Detect which cell encompasses the target text, then output its [x, y] center coordinate. 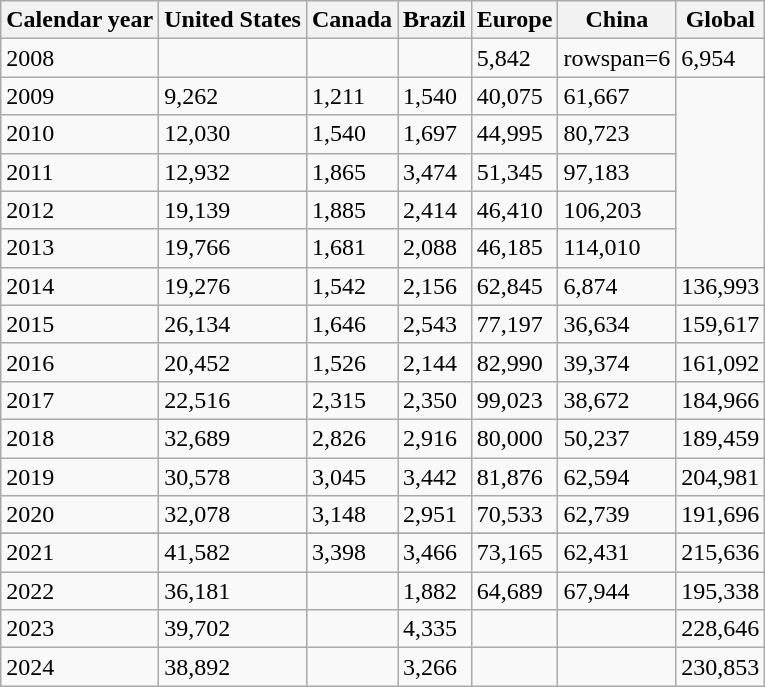
36,634 [617, 324]
4,335 [435, 629]
70,533 [514, 515]
2,414 [435, 210]
2,088 [435, 248]
2,951 [435, 515]
51,345 [514, 172]
99,023 [514, 400]
195,338 [720, 591]
97,183 [617, 172]
80,000 [514, 438]
82,990 [514, 362]
2015 [80, 324]
36,181 [233, 591]
61,667 [617, 96]
2,315 [352, 400]
62,431 [617, 553]
2,916 [435, 438]
1,646 [352, 324]
50,237 [617, 438]
2,350 [435, 400]
China [617, 20]
40,075 [514, 96]
12,030 [233, 134]
Europe [514, 20]
228,646 [720, 629]
19,766 [233, 248]
26,134 [233, 324]
32,689 [233, 438]
2023 [80, 629]
2012 [80, 210]
1,681 [352, 248]
Canada [352, 20]
1,865 [352, 172]
38,672 [617, 400]
3,266 [435, 667]
3,442 [435, 477]
3,045 [352, 477]
159,617 [720, 324]
2017 [80, 400]
2011 [80, 172]
12,932 [233, 172]
2021 [80, 553]
161,092 [720, 362]
184,966 [720, 400]
6,874 [617, 286]
2024 [80, 667]
5,842 [514, 58]
2018 [80, 438]
Brazil [435, 20]
62,739 [617, 515]
6,954 [720, 58]
191,696 [720, 515]
Calendar year [80, 20]
19,276 [233, 286]
2010 [80, 134]
215,636 [720, 553]
22,516 [233, 400]
2013 [80, 248]
United States [233, 20]
38,892 [233, 667]
2008 [80, 58]
3,466 [435, 553]
44,995 [514, 134]
81,876 [514, 477]
67,944 [617, 591]
1,526 [352, 362]
136,993 [720, 286]
1,542 [352, 286]
2009 [80, 96]
2,826 [352, 438]
2014 [80, 286]
1,211 [352, 96]
Global [720, 20]
2,543 [435, 324]
46,410 [514, 210]
2019 [80, 477]
9,262 [233, 96]
106,203 [617, 210]
3,474 [435, 172]
204,981 [720, 477]
2,144 [435, 362]
2022 [80, 591]
80,723 [617, 134]
3,398 [352, 553]
62,845 [514, 286]
1,697 [435, 134]
1,885 [352, 210]
62,594 [617, 477]
1,882 [435, 591]
189,459 [720, 438]
230,853 [720, 667]
39,374 [617, 362]
20,452 [233, 362]
41,582 [233, 553]
73,165 [514, 553]
3,148 [352, 515]
2020 [80, 515]
32,078 [233, 515]
77,197 [514, 324]
30,578 [233, 477]
39,702 [233, 629]
19,139 [233, 210]
rowspan=6 [617, 58]
2,156 [435, 286]
64,689 [514, 591]
2016 [80, 362]
46,185 [514, 248]
114,010 [617, 248]
